Find where the given text appears and provide that cell's center as [x, y] coordinate. 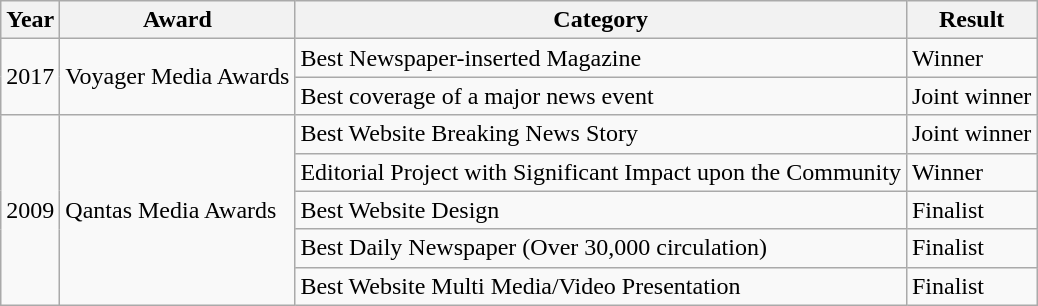
2009 [30, 210]
Award [178, 20]
Best Website Multi Media/Video Presentation [601, 286]
Qantas Media Awards [178, 210]
2017 [30, 77]
Result [971, 20]
Best Newspaper-inserted Magazine [601, 58]
Voyager Media Awards [178, 77]
Year [30, 20]
Best Website Breaking News Story [601, 134]
Best coverage of a major news event [601, 96]
Editorial Project with Significant Impact upon the Community [601, 172]
Best Daily Newspaper (Over 30,000 circulation) [601, 248]
Best Website Design [601, 210]
Category [601, 20]
